Output the [x, y] coordinate of the center of the cell containing the given text.  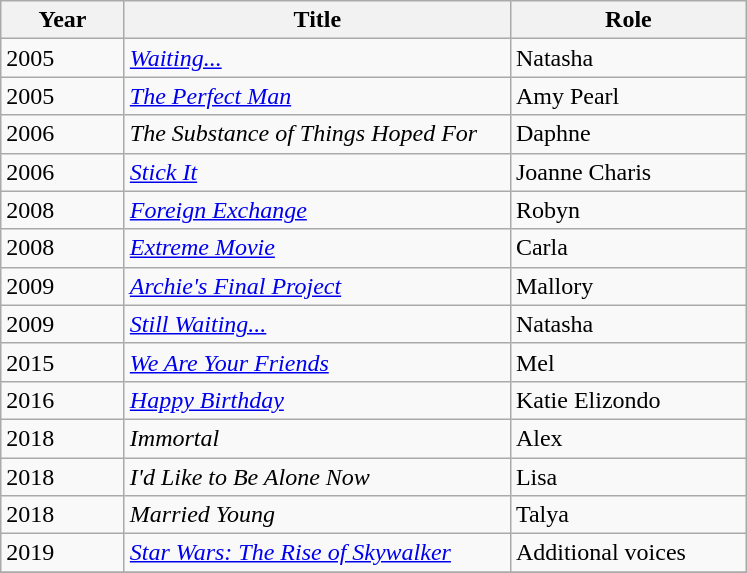
Lisa [628, 477]
Additional voices [628, 553]
The Substance of Things Hoped For [317, 134]
Immortal [317, 438]
Daphne [628, 134]
We Are Your Friends [317, 362]
Katie Elizondo [628, 400]
Carla [628, 248]
Extreme Movie [317, 248]
2019 [63, 553]
Robyn [628, 210]
Star Wars: The Rise of Skywalker [317, 553]
Alex [628, 438]
Still Waiting... [317, 324]
2016 [63, 400]
Amy Pearl [628, 96]
I'd Like to Be Alone Now [317, 477]
Mallory [628, 286]
Married Young [317, 515]
Mel [628, 362]
Title [317, 20]
Talya [628, 515]
Joanne Charis [628, 172]
Role [628, 20]
Waiting... [317, 58]
Foreign Exchange [317, 210]
Year [63, 20]
2015 [63, 362]
Stick It [317, 172]
Happy Birthday [317, 400]
Archie's Final Project [317, 286]
The Perfect Man [317, 96]
